Pinpoint the cell where the given text exists, returning its (x, y) midpoint coordinate. 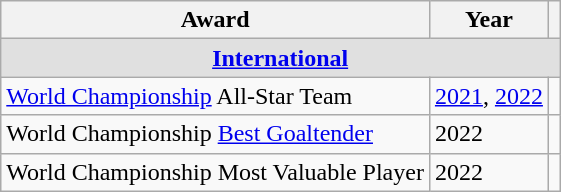
Year (488, 20)
2021, 2022 (488, 96)
International (280, 58)
World Championship Best Goaltender (216, 134)
World Championship Most Valuable Player (216, 172)
World Championship All-Star Team (216, 96)
Award (216, 20)
